Identify which cell holds the provided text, then report its (X, Y) central coordinate. 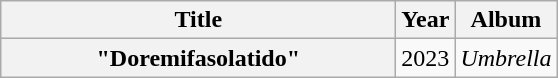
Album (506, 20)
Title (198, 20)
Year (426, 20)
Umbrella (506, 58)
2023 (426, 58)
"Doremifasolatido" (198, 58)
